Capture the cell that displays the provided text and extract its [x, y] central coordinate. 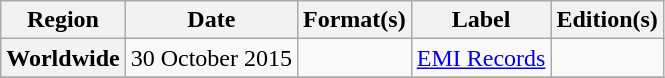
Edition(s) [607, 20]
Label [481, 20]
Worldwide [63, 58]
Format(s) [355, 20]
30 October 2015 [211, 58]
Region [63, 20]
EMI Records [481, 58]
Date [211, 20]
